Return the (X, Y) coordinate for the center point of the cell that contains the specified text.  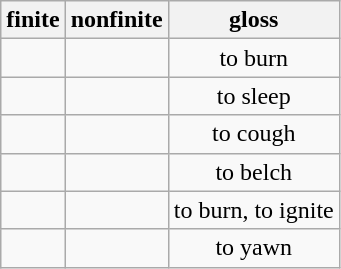
to belch (254, 172)
to sleep (254, 96)
to yawn (254, 248)
to burn (254, 58)
to burn, to ignite (254, 210)
nonfinite (116, 20)
gloss (254, 20)
finite (33, 20)
to cough (254, 134)
